Output the (x, y) coordinate of the center of the cell containing the given text.  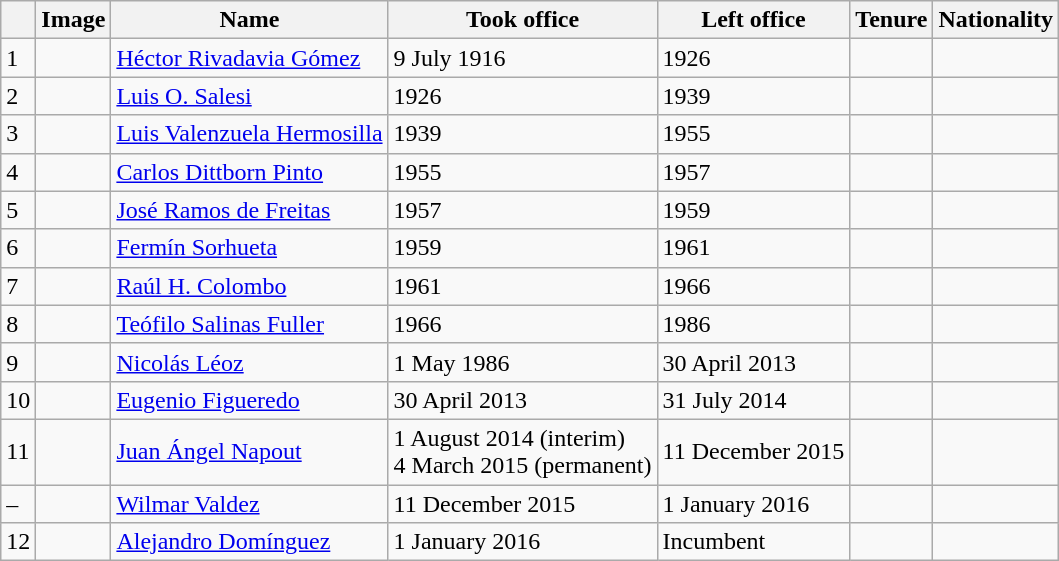
Raúl H. Colombo (250, 286)
Wilmar Valdez (250, 503)
6 (18, 248)
7 (18, 286)
Incumbent (754, 542)
3 (18, 134)
Fermín Sorhueta (250, 248)
8 (18, 324)
Took office (522, 20)
31 July 2014 (754, 400)
Luis Valenzuela Hermosilla (250, 134)
Alejandro Domínguez (250, 542)
Tenure (892, 20)
4 (18, 172)
Carlos Dittborn Pinto (250, 172)
Teófilo Salinas Fuller (250, 324)
1 August 2014 (interim) 4 March 2015 (permanent) (522, 452)
1 (18, 58)
José Ramos de Freitas (250, 210)
Nicolás Léoz (250, 362)
10 (18, 400)
1 May 1986 (522, 362)
5 (18, 210)
11 (18, 452)
Left office (754, 20)
Image (74, 20)
Héctor Rivadavia Gómez (250, 58)
Name (250, 20)
9 July 1916 (522, 58)
2 (18, 96)
Luis O. Salesi (250, 96)
– (18, 503)
Eugenio Figueredo (250, 400)
Nationality (996, 20)
12 (18, 542)
9 (18, 362)
Juan Ángel Napout (250, 452)
1986 (754, 324)
